Return the [x, y] coordinate for the center point of the cell that contains the specified text.  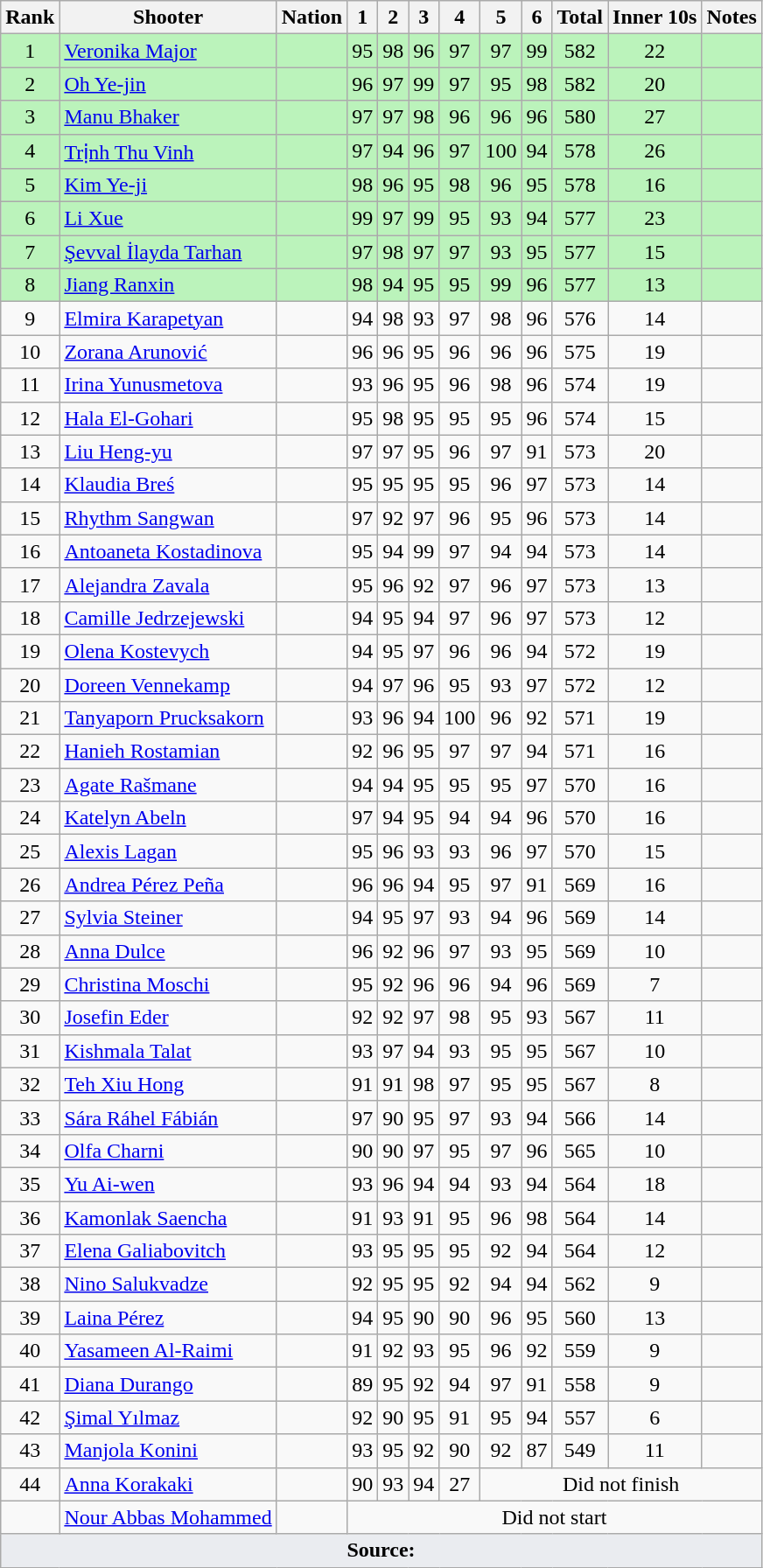
Teh Xiu Hong [168, 1084]
Olfa Charni [168, 1151]
Notes [731, 17]
Jiang Ranxin [168, 285]
Hala El-Gohari [168, 418]
Nation [311, 17]
576 [580, 318]
Christina Moschi [168, 984]
42 [30, 1417]
Camille Jedrzejewski [168, 618]
Nino Salukvadze [168, 1284]
32 [30, 1084]
89 [362, 1384]
Elena Galiabovitch [168, 1251]
565 [580, 1151]
35 [30, 1184]
Li Xue [168, 219]
Rhythm Sangwan [168, 518]
Kim Ye-ji [168, 185]
Did not start [555, 1517]
29 [30, 984]
Shooter [168, 17]
Sylvia Steiner [168, 918]
30 [30, 1018]
Katelyn Abeln [168, 818]
Anna Dulce [168, 951]
580 [580, 117]
Alexis Lagan [168, 851]
559 [580, 1351]
Elmira Karapetyan [168, 318]
557 [580, 1417]
Trịnh Thu Vinh [168, 151]
Tanyaporn Prucksakorn [168, 718]
Laina Pérez [168, 1318]
560 [580, 1318]
Veronika Major [168, 51]
Anna Korakaki [168, 1484]
Sára Ráhel Fábián [168, 1117]
Agate Rašmane [168, 785]
41 [30, 1384]
Şimal Yılmaz [168, 1417]
Kamonlak Saencha [168, 1217]
Yasameen Al-Raimi [168, 1351]
25 [30, 851]
558 [580, 1384]
17 [30, 584]
36 [30, 1217]
40 [30, 1351]
38 [30, 1284]
Olena Kostevych [168, 651]
Josefin Eder [168, 1018]
Alejandra Zavala [168, 584]
37 [30, 1251]
28 [30, 951]
31 [30, 1051]
21 [30, 718]
Oh Ye-jin [168, 84]
Total [580, 17]
Liu Heng-yu [168, 451]
Nour Abbas Mohammed [168, 1517]
566 [580, 1117]
Andrea Pérez Peña [168, 885]
Yu Ai-wen [168, 1184]
Kishmala Talat [168, 1051]
Doreen Vennekamp [168, 685]
44 [30, 1484]
Irina Yunusmetova [168, 385]
Rank [30, 17]
549 [580, 1451]
43 [30, 1451]
33 [30, 1117]
Source: [381, 1550]
Klaudia Breś [168, 485]
Did not finish [621, 1484]
Inner 10s [654, 17]
34 [30, 1151]
87 [537, 1451]
Şevval İlayda Tarhan [168, 252]
Zorana Arunović [168, 352]
Hanieh Rostamian [168, 752]
39 [30, 1318]
Manu Bhaker [168, 117]
Diana Durango [168, 1384]
Antoaneta Kostadinova [168, 551]
575 [580, 352]
24 [30, 818]
562 [580, 1284]
Manjola Konini [168, 1451]
